For the text-containing cell, return its midpoint in (x, y) coordinate format. 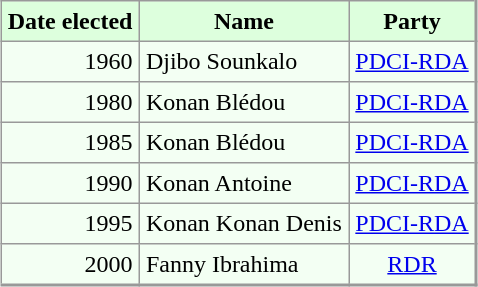
Fanny Ibrahima (244, 264)
1995 (70, 223)
1985 (70, 142)
Name (244, 21)
1990 (70, 183)
Konan Antoine (244, 183)
Party (413, 21)
RDR (413, 264)
Date elected (70, 21)
Djibo Sounkalo (244, 61)
1960 (70, 61)
Konan Konan Denis (244, 223)
2000 (70, 264)
1980 (70, 102)
